Provide the (x, y) coordinate of the cell's center where the given text is located.  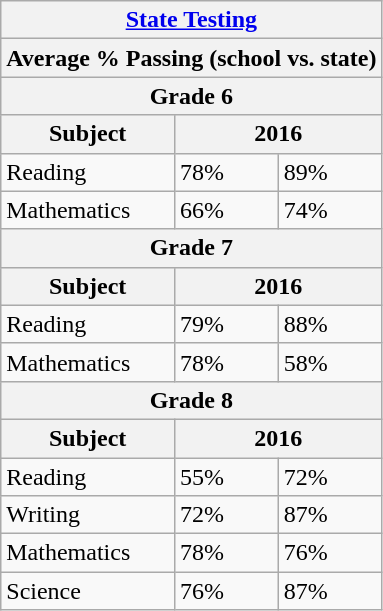
Grade 6 (192, 96)
58% (330, 362)
55% (227, 477)
Grade 7 (192, 248)
88% (330, 324)
74% (330, 210)
Writing (88, 515)
State Testing (192, 20)
79% (227, 324)
66% (227, 210)
89% (330, 172)
Science (88, 591)
Average % Passing (school vs. state) (192, 58)
Grade 8 (192, 400)
